Return (X, Y) of the center of cell containing provided text 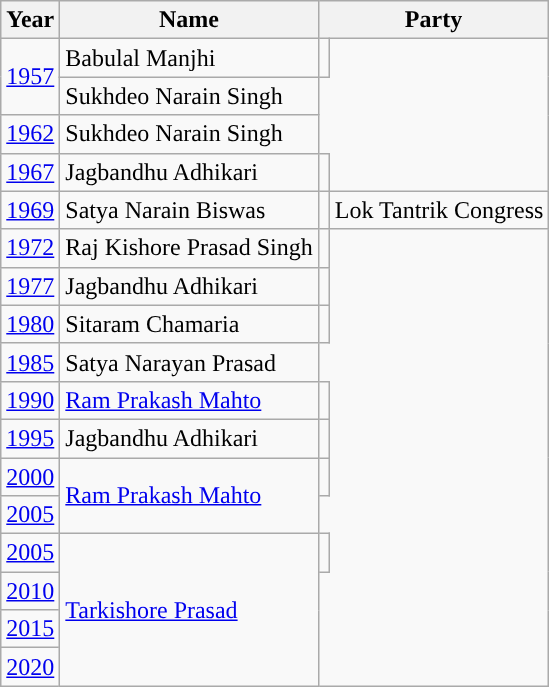
1972 (30, 248)
1985 (30, 362)
Babulal Manjhi (189, 58)
Tarkishore Prasad (189, 610)
1977 (30, 286)
1967 (30, 172)
1990 (30, 400)
2000 (30, 477)
Year (30, 20)
Satya Narain Biswas (189, 210)
Lok Tantrik Congress (439, 210)
Name (189, 20)
Raj Kishore Prasad Singh (189, 248)
2010 (30, 591)
2015 (30, 629)
1980 (30, 324)
Sitaram Chamaria (189, 324)
1995 (30, 438)
1962 (30, 134)
2020 (30, 667)
Satya Narayan Prasad (189, 362)
Party (434, 20)
1957 (30, 77)
1969 (30, 210)
